Pinpoint the cell where the given text exists, returning its (x, y) midpoint coordinate. 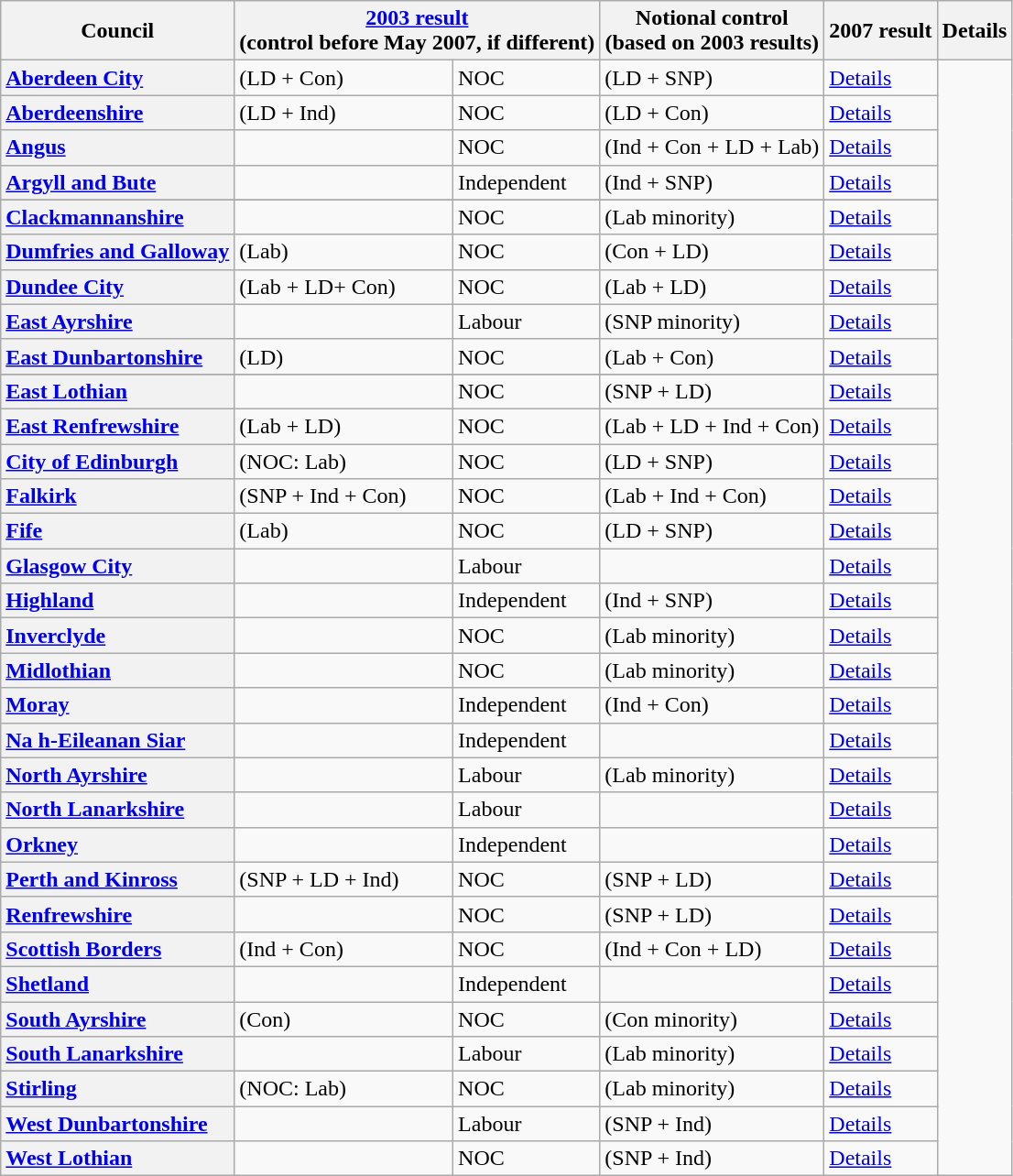
Shetland (117, 984)
Aberdeenshire (117, 113)
East Renfrewshire (117, 426)
(Lab + Con) (713, 356)
(Lab + LD + Ind + Con) (713, 426)
(SNP + Ind + Con) (344, 496)
North Lanarkshire (117, 810)
Argyll and Bute (117, 182)
Inverclyde (117, 636)
(SNP minority) (713, 321)
South Lanarkshire (117, 1054)
(Ind + Con + LD) (713, 949)
Angus (117, 147)
Na h-Eileanan Siar (117, 740)
(Con + LD) (713, 252)
Midlothian (117, 670)
Glasgow City (117, 566)
Aberdeen City (117, 78)
West Dunbartonshire (117, 1124)
(Lab + Ind + Con) (713, 496)
City of Edinburgh (117, 461)
Falkirk (117, 496)
2003 result(control before May 2007, if different) (418, 31)
(Con minority) (713, 1019)
East Dunbartonshire (117, 356)
(Ind + Con + LD + Lab) (713, 147)
(Con) (344, 1019)
Perth and Kinross (117, 879)
(SNP + LD + Ind) (344, 879)
Moray (117, 705)
Stirling (117, 1089)
2007 result (881, 31)
Council (117, 31)
(Lab + LD+ Con) (344, 287)
(LD + Ind) (344, 113)
Dumfries and Galloway (117, 252)
Renfrewshire (117, 914)
East Ayrshire (117, 321)
Dundee City (117, 287)
Orkney (117, 844)
South Ayrshire (117, 1019)
East Lothian (117, 391)
Notional control(based on 2003 results) (713, 31)
(LD) (344, 356)
Highland (117, 601)
North Ayrshire (117, 775)
Scottish Borders (117, 949)
Fife (117, 531)
West Lothian (117, 1159)
Clackmannanshire (117, 217)
